Identify which cell holds the provided text, then report its [x, y] central coordinate. 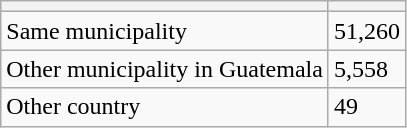
49 [366, 107]
Other municipality in Guatemala [165, 69]
51,260 [366, 31]
Same municipality [165, 31]
5,558 [366, 69]
Other country [165, 107]
